Identify which cell holds the provided text, then report its (X, Y) central coordinate. 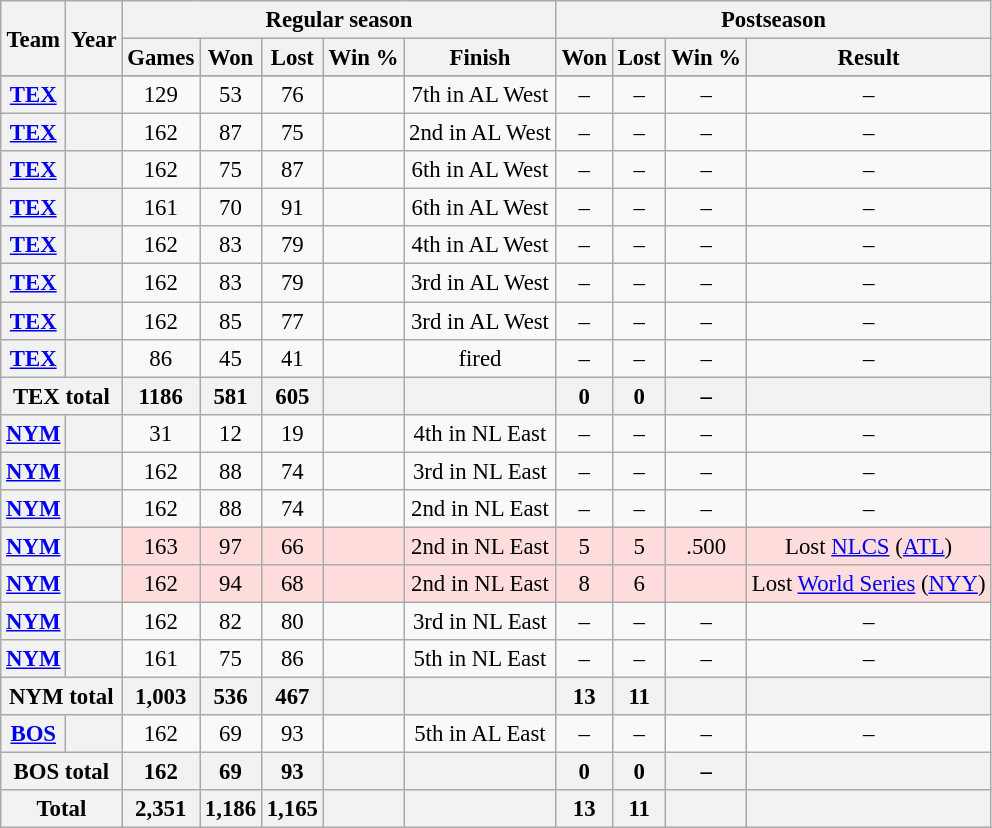
45 (231, 358)
BOS total (62, 772)
467 (292, 697)
1,165 (292, 809)
Total (62, 809)
70 (231, 208)
1186 (161, 396)
Lost World Series (NYY) (868, 584)
BOS (34, 734)
91 (292, 208)
Result (868, 58)
41 (292, 358)
NYM total (62, 697)
85 (231, 321)
2nd in AL West (480, 133)
Lost NLCS (ATL) (868, 546)
Year (94, 38)
605 (292, 396)
.500 (706, 546)
Games (161, 58)
4th in AL West (480, 245)
4th in NL East (480, 433)
5th in NL East (480, 659)
Regular season (339, 20)
1,186 (231, 809)
163 (161, 546)
76 (292, 95)
19 (292, 433)
80 (292, 621)
Finish (480, 58)
8 (584, 584)
77 (292, 321)
31 (161, 433)
5th in AL East (480, 734)
12 (231, 433)
Postseason (774, 20)
581 (231, 396)
2,351 (161, 809)
536 (231, 697)
Team (34, 38)
129 (161, 95)
68 (292, 584)
TEX total (62, 396)
94 (231, 584)
1,003 (161, 697)
66 (292, 546)
53 (231, 95)
97 (231, 546)
82 (231, 621)
fired (480, 358)
6 (639, 584)
7th in AL West (480, 95)
